Detect which cell encompasses the target text, then output its (x, y) center coordinate. 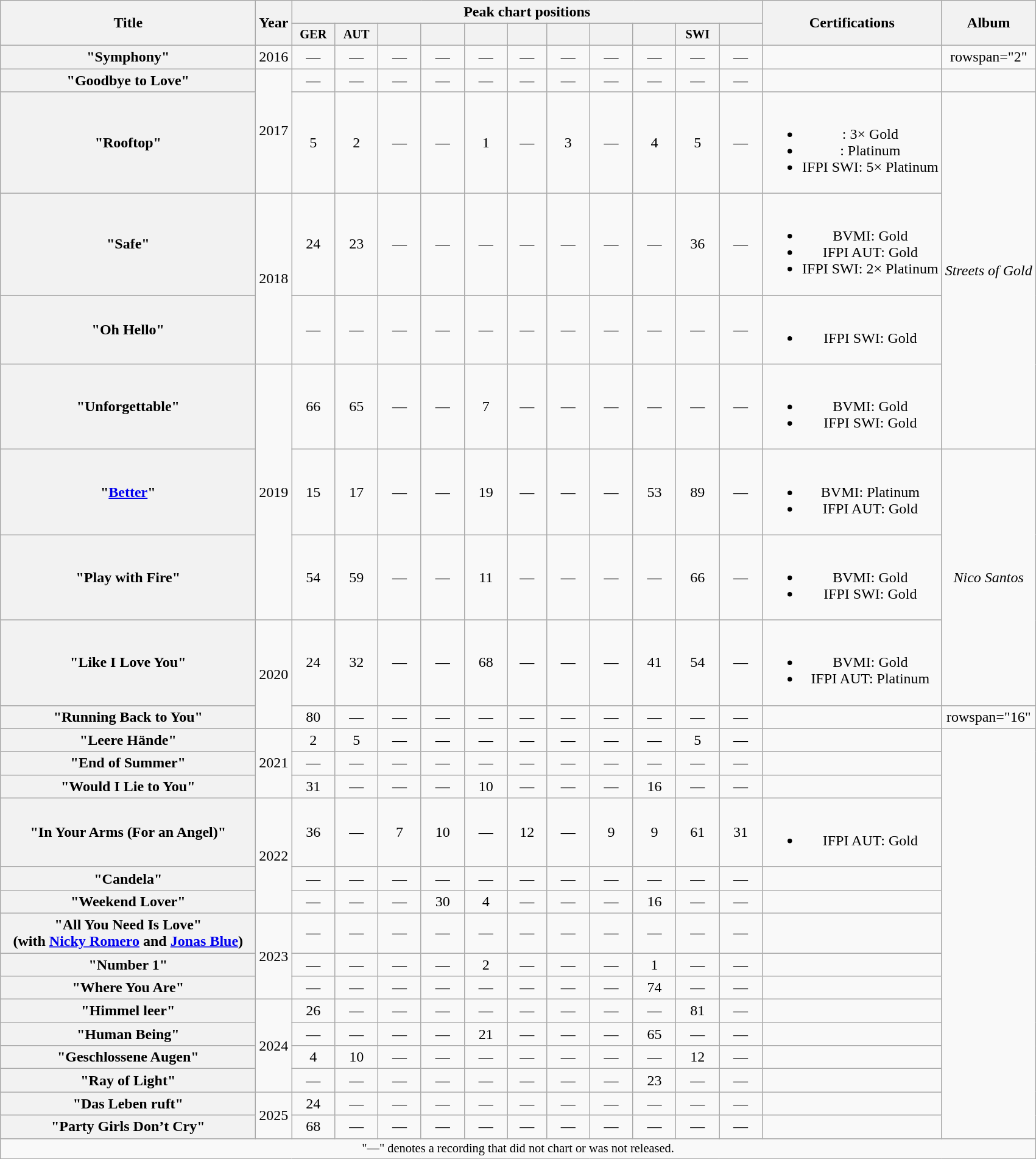
"—" denotes a recording that did not chart or was not released. (518, 1149)
"All You Need Is Love"(with Nicky Romero and Jonas Blue) (128, 933)
BVMI: GoldIFPI AUT: Platinum (853, 663)
2021 (274, 763)
"Number 1" (128, 964)
Certifications (853, 23)
80 (313, 717)
BVMI: PlatinumIFPI AUT: Gold (853, 492)
"Weekend Lover" (128, 901)
AUT (357, 35)
32 (357, 663)
19 (486, 492)
2023 (274, 956)
"End of Summer" (128, 763)
Album (988, 23)
"Goodbye to Love" (128, 80)
Peak chart positions (527, 12)
: 3× Gold: PlatinumIFPI SWI: 5× Platinum (853, 143)
"In Your Arms (For an Angel)" (128, 832)
"Human Being" (128, 1034)
"Ray of Light" (128, 1080)
81 (698, 1011)
"Running Back to You" (128, 717)
rowspan="16" (988, 717)
3 (568, 143)
74 (654, 988)
26 (313, 1011)
89 (698, 492)
2024 (274, 1046)
53 (654, 492)
― (313, 878)
41 (654, 663)
BVMI: GoldIFPI AUT: GoldIFPI SWI: 2× Platinum (853, 245)
Streets of Gold (988, 270)
2025 (274, 1115)
30 (442, 901)
11 (486, 577)
"Like I Love You" (128, 663)
rowspan="2" (988, 57)
15 (313, 492)
"Better" (128, 492)
2016 (274, 57)
"Would I Lie to You" (128, 786)
"Where You Are" (128, 988)
"Geschlossene Augen" (128, 1057)
IFPI SWI: Gold (853, 330)
IFPI AUT: Gold (853, 832)
"Symphony" (128, 57)
"Leere Hände" (128, 740)
"Oh Hello" (128, 330)
59 (357, 577)
61 (698, 832)
"Unforgettable" (128, 407)
"Play with Fire" (128, 577)
"Das Leben ruft" (128, 1104)
SWI (698, 35)
Year (274, 23)
2017 (274, 130)
2020 (274, 674)
2022 (274, 855)
2018 (274, 279)
"Party Girls Don’t Cry" (128, 1127)
2019 (274, 492)
21 (486, 1034)
"Rooftop" (128, 143)
Title (128, 23)
"Safe" (128, 245)
"Candela" (128, 878)
GER (313, 35)
Nico Santos (988, 577)
17 (357, 492)
"Himmel leer" (128, 1011)
